Search for the cell housing the specified text and yield its (X, Y) center coordinate. 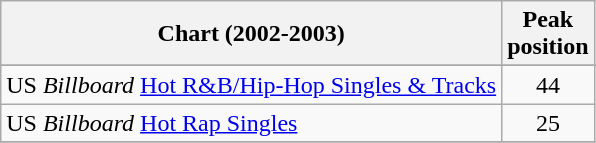
US Billboard Hot Rap Singles (252, 123)
Peakposition (548, 34)
US Billboard Hot R&B/Hip-Hop Singles & Tracks (252, 85)
44 (548, 85)
25 (548, 123)
Chart (2002-2003) (252, 34)
